Find where the given text appears and provide that cell's center as (X, Y) coordinate. 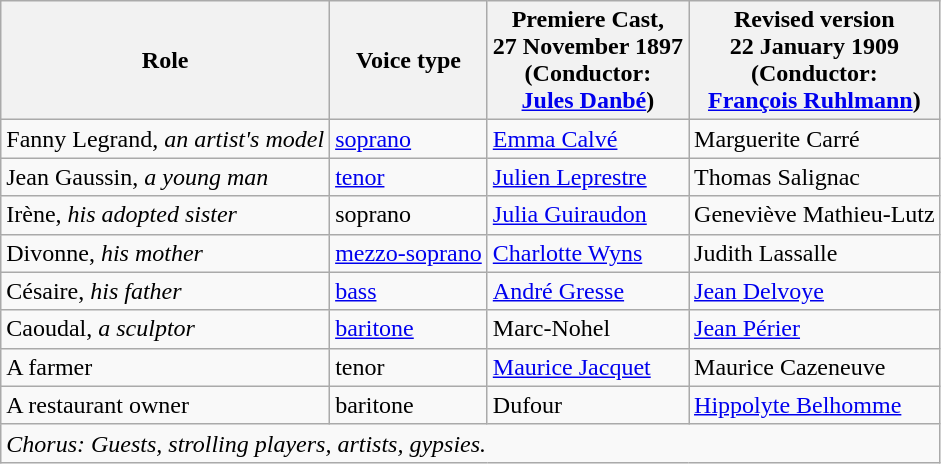
Divonne, his mother (166, 253)
bass (409, 291)
Judith Lassalle (815, 253)
Emma Calvé (588, 139)
Voice type (409, 60)
Geneviève Mathieu-Lutz (815, 215)
Premiere Cast,27 November 1897(Conductor:Jules Danbé) (588, 60)
Dufour (588, 405)
Chorus: Guests, strolling players, artists, gypsies. (470, 443)
André Gresse (588, 291)
A restaurant owner (166, 405)
Charlotte Wyns (588, 253)
Marguerite Carré (815, 139)
Césaire, his father (166, 291)
Revised version22 January 1909(Conductor:François Ruhlmann) (815, 60)
Julien Leprestre (588, 177)
Hippolyte Belhomme (815, 405)
mezzo-soprano (409, 253)
Julia Guiraudon (588, 215)
Jean Gaussin, a young man (166, 177)
Role (166, 60)
Fanny Legrand, an artist's model (166, 139)
A farmer (166, 367)
Thomas Salignac (815, 177)
Maurice Jacquet (588, 367)
Irène, his adopted sister (166, 215)
Jean Delvoye (815, 291)
Caoudal, a sculptor (166, 329)
Jean Périer (815, 329)
Marc-Nohel (588, 329)
Maurice Cazeneuve (815, 367)
